Locate the cell with the specified text and output its [X, Y] center coordinate. 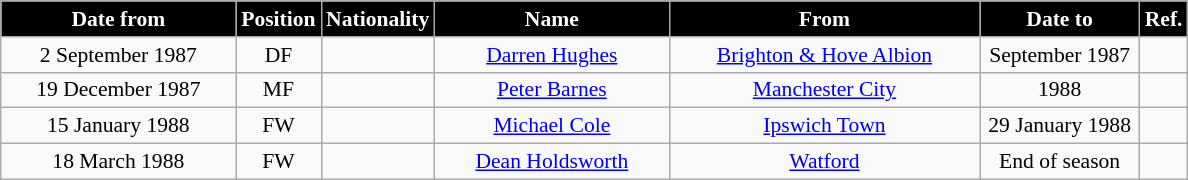
Michael Cole [552, 126]
From [824, 19]
Darren Hughes [552, 55]
Dean Holdsworth [552, 162]
DF [278, 55]
Date from [118, 19]
Position [278, 19]
September 1987 [1060, 55]
MF [278, 90]
Ipswich Town [824, 126]
1988 [1060, 90]
18 March 1988 [118, 162]
Date to [1060, 19]
15 January 1988 [118, 126]
Nationality [378, 19]
Watford [824, 162]
Ref. [1164, 19]
19 December 1987 [118, 90]
29 January 1988 [1060, 126]
Brighton & Hove Albion [824, 55]
Peter Barnes [552, 90]
End of season [1060, 162]
Name [552, 19]
Manchester City [824, 90]
2 September 1987 [118, 55]
